Extract the (X, Y) coordinate from the center of the cell holding the provided text.  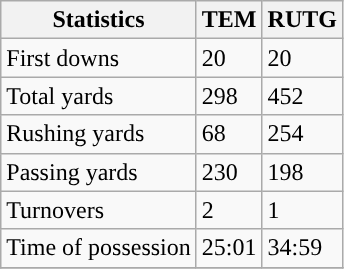
First downs (99, 58)
TEM (229, 20)
198 (302, 172)
Passing yards (99, 172)
RUTG (302, 20)
298 (229, 96)
452 (302, 96)
Time of possession (99, 248)
1 (302, 210)
34:59 (302, 248)
68 (229, 134)
230 (229, 172)
Statistics (99, 20)
2 (229, 210)
Rushing yards (99, 134)
Turnovers (99, 210)
25:01 (229, 248)
Total yards (99, 96)
254 (302, 134)
